Output the [X, Y] coordinate of the center of the cell containing the given text.  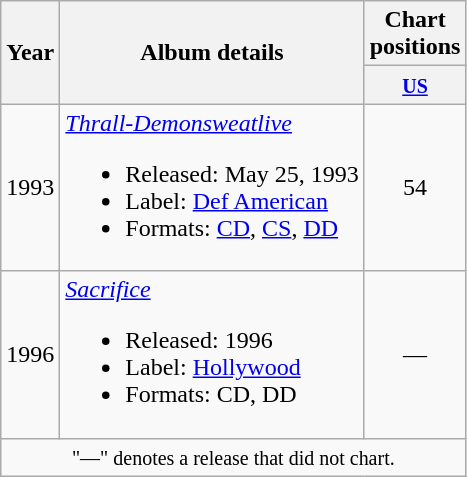
1996 [30, 354]
"—" denotes a release that did not chart. [234, 457]
— [415, 354]
Year [30, 52]
US [415, 85]
1993 [30, 188]
54 [415, 188]
Chart positions [415, 34]
Album details [212, 52]
Thrall-DemonsweatliveReleased: May 25, 1993Label: Def AmericanFormats: CD, CS, DD [212, 188]
SacrificeReleased: 1996Label: HollywoodFormats: CD, DD [212, 354]
